Detect which cell encompasses the target text, then output its (X, Y) center coordinate. 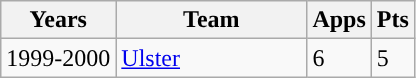
6 (339, 58)
5 (392, 58)
Apps (339, 20)
Ulster (212, 58)
Team (212, 20)
Years (58, 20)
1999-2000 (58, 58)
Pts (392, 20)
